Pinpoint the cell where the given text exists, returning its [X, Y] midpoint coordinate. 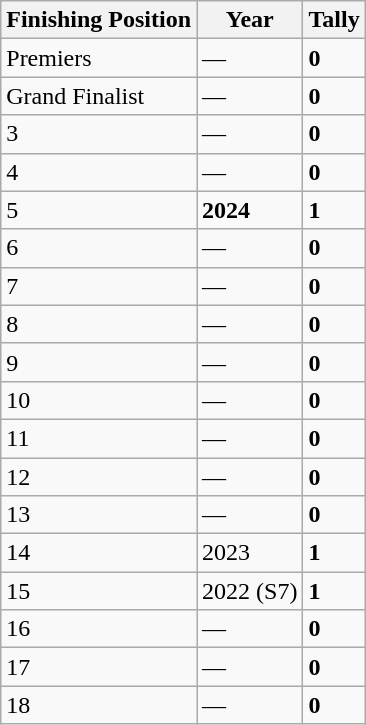
3 [99, 134]
10 [99, 400]
8 [99, 324]
4 [99, 172]
Premiers [99, 58]
6 [99, 248]
2024 [250, 210]
18 [99, 705]
Finishing Position [99, 20]
2022 (S7) [250, 591]
5 [99, 210]
15 [99, 591]
Year [250, 20]
2023 [250, 553]
17 [99, 667]
12 [99, 477]
Grand Finalist [99, 96]
16 [99, 629]
9 [99, 362]
14 [99, 553]
13 [99, 515]
11 [99, 438]
Tally [334, 20]
7 [99, 286]
